Extract the [x, y] coordinate from the center of the cell holding the provided text.  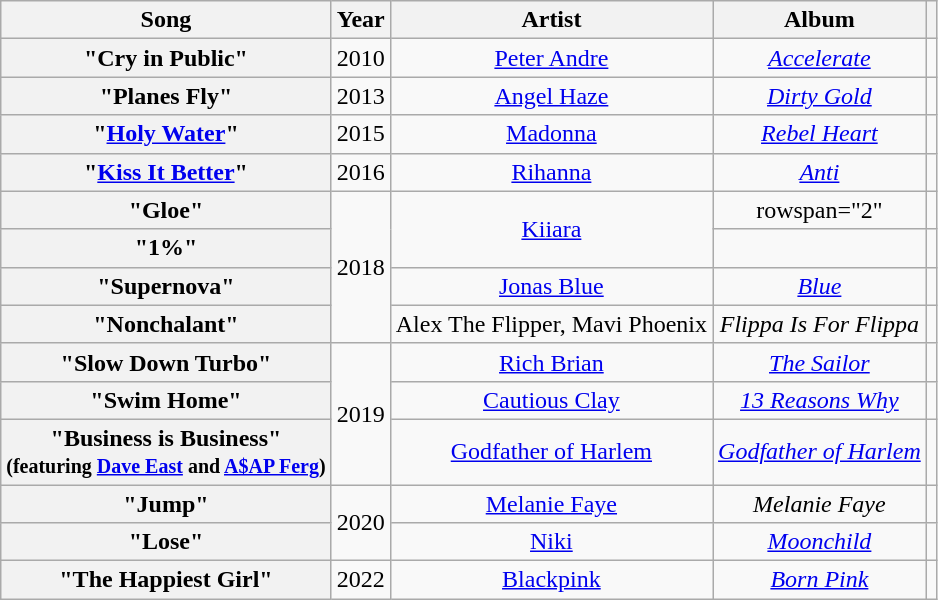
"Business is Business"(featuring Dave East and A$AP Ferg) [166, 452]
Rich Brian [551, 362]
"Holy Water" [166, 134]
"Kiss It Better" [166, 172]
13 Reasons Why [820, 400]
Born Pink [820, 580]
Cautious Clay [551, 400]
Niki [551, 542]
Madonna [551, 134]
"Supernova" [166, 286]
"Jump" [166, 503]
"Planes Fly" [166, 96]
Blue [820, 286]
2016 [360, 172]
2015 [360, 134]
2013 [360, 96]
2022 [360, 580]
Rihanna [551, 172]
2018 [360, 267]
2010 [360, 58]
Year [360, 20]
"The Happiest Girl" [166, 580]
Jonas Blue [551, 286]
Moonchild [820, 542]
Album [820, 20]
Kiiara [551, 229]
Artist [551, 20]
Song [166, 20]
Flippa Is For Flippa [820, 324]
Alex The Flipper, Mavi Phoenix [551, 324]
"Lose" [166, 542]
Accelerate [820, 58]
"Slow Down Turbo" [166, 362]
2019 [360, 414]
"Swim Home" [166, 400]
Dirty Gold [820, 96]
2020 [360, 522]
The Sailor [820, 362]
Blackpink [551, 580]
Anti [820, 172]
"1%" [166, 248]
Angel Haze [551, 96]
rowspan="2" [820, 210]
"Gloe" [166, 210]
"Cry in Public" [166, 58]
"Nonchalant" [166, 324]
Peter Andre [551, 58]
Rebel Heart [820, 134]
